Identify which cell holds the provided text, then report its [x, y] central coordinate. 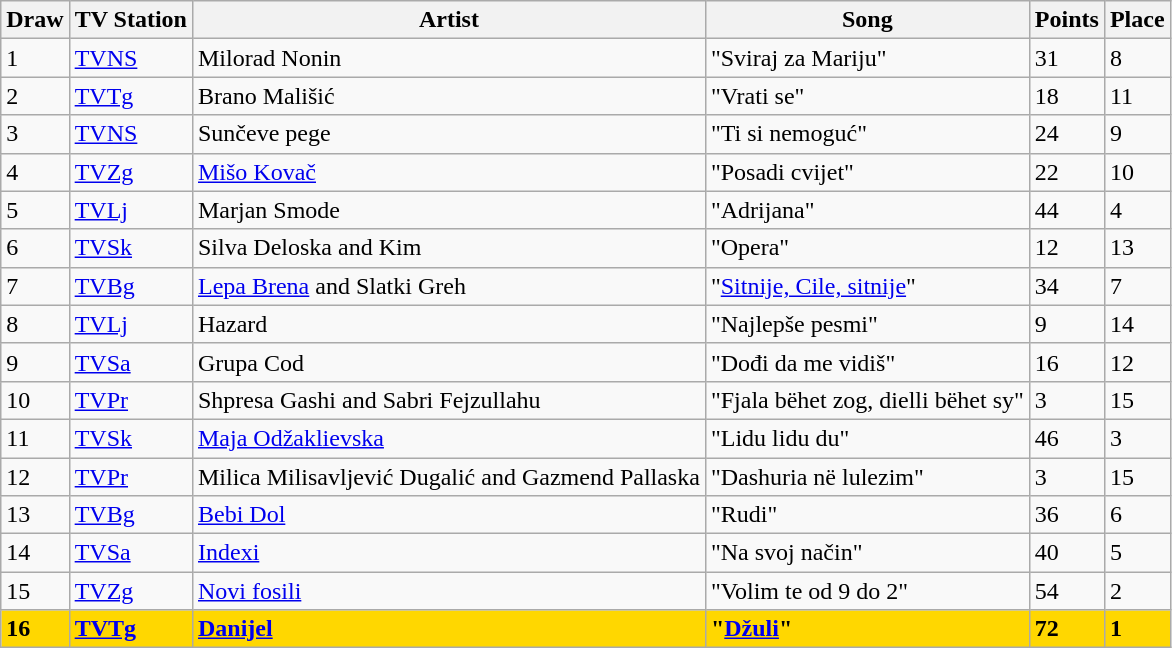
Lepa Brena and Slatki Greh [448, 286]
"Dashuria në lulezim" [867, 477]
18 [1066, 96]
Points [1066, 20]
34 [1066, 286]
Hazard [448, 324]
Brano Mališić [448, 96]
"Rudi" [867, 515]
44 [1066, 210]
Maja Odžaklievska [448, 438]
Silva Deloska and Kim [448, 248]
"Adrijana" [867, 210]
Marjan Smode [448, 210]
31 [1066, 58]
"Vrati se" [867, 96]
"Posadi cvijet" [867, 172]
Draw [35, 20]
36 [1066, 515]
"Lidu lidu du" [867, 438]
54 [1066, 591]
Danijel [448, 629]
Sunčeve pege [448, 134]
"Na svoj način" [867, 553]
40 [1066, 553]
22 [1066, 172]
Grupa Cod [448, 362]
"Ti si nemoguć" [867, 134]
Milorad Nonin [448, 58]
"Sitnije, Cile, sitnije" [867, 286]
24 [1066, 134]
Song [867, 20]
Bebi Dol [448, 515]
"Dođi da me vidiš" [867, 362]
Indexi [448, 553]
"Volim te od 9 do 2" [867, 591]
"Sviraj za Mariju" [867, 58]
TV Station [130, 20]
Place [1137, 20]
"Najlepše pesmi" [867, 324]
Artist [448, 20]
"Fjala bëhet zog, dielli bëhet sy" [867, 400]
"Opera" [867, 248]
Milica Milisavljević Dugalić and Gazmend Pallaska [448, 477]
72 [1066, 629]
"Džuli" [867, 629]
Novi fosili [448, 591]
Mišo Kovač [448, 172]
Shpresa Gashi and Sabri Fejzullahu [448, 400]
46 [1066, 438]
